Identify which cell holds the provided text, then report its (X, Y) central coordinate. 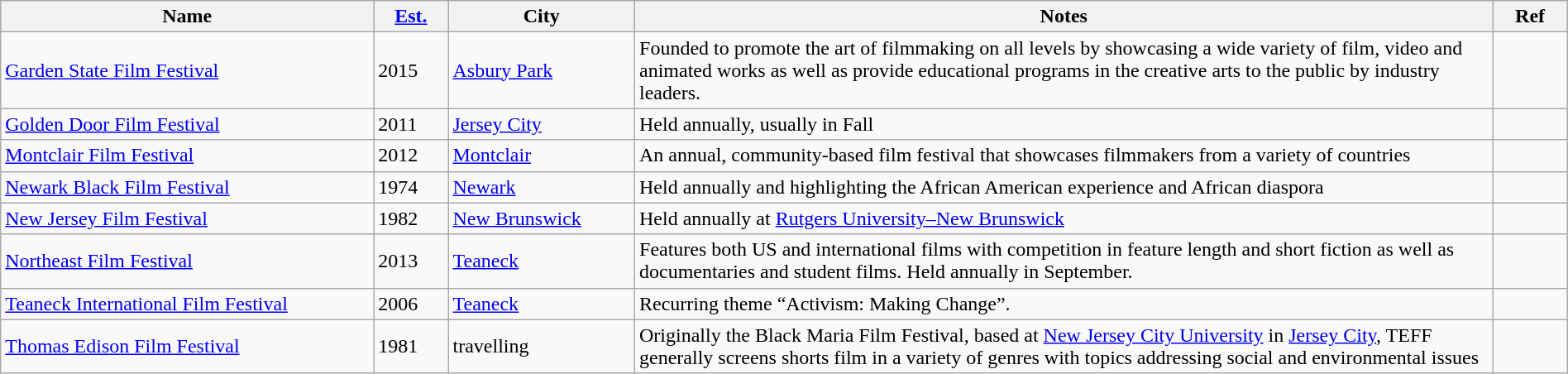
Notes (1064, 17)
Ref (1530, 17)
2015 (411, 70)
New Brunswick (542, 218)
2006 (411, 304)
2012 (411, 156)
travelling (542, 346)
1974 (411, 187)
City (542, 17)
Thomas Edison Film Festival (187, 346)
1982 (411, 218)
Held annually and highlighting the African American experience and African diaspora (1064, 187)
New Jersey Film Festival (187, 218)
1981 (411, 346)
Newark (542, 187)
Montclair (542, 156)
Held annually, usually in Fall (1064, 124)
2011 (411, 124)
Golden Door Film Festival (187, 124)
Garden State Film Festival (187, 70)
Recurring theme “Activism: Making Change”. (1064, 304)
Asbury Park (542, 70)
Est. (411, 17)
An annual, community-based film festival that showcases filmmakers from a variety of countries (1064, 156)
Jersey City (542, 124)
Teaneck International Film Festival (187, 304)
Name (187, 17)
Northeast Film Festival (187, 261)
Montclair Film Festival (187, 156)
Newark Black Film Festival (187, 187)
Held annually at Rutgers University–New Brunswick (1064, 218)
2013 (411, 261)
